Scan for the cell matching the given text and deliver its [x, y] coordinate at center. 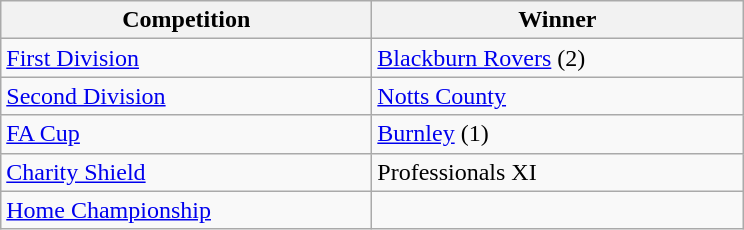
Professionals XI [558, 172]
Burnley (1) [558, 134]
Second Division [186, 96]
Blackburn Rovers (2) [558, 58]
Charity Shield [186, 172]
Winner [558, 20]
Home Championship [186, 210]
Competition [186, 20]
FA Cup [186, 134]
First Division [186, 58]
Notts County [558, 96]
